Extract the [x, y] coordinate from the center of the cell holding the provided text.  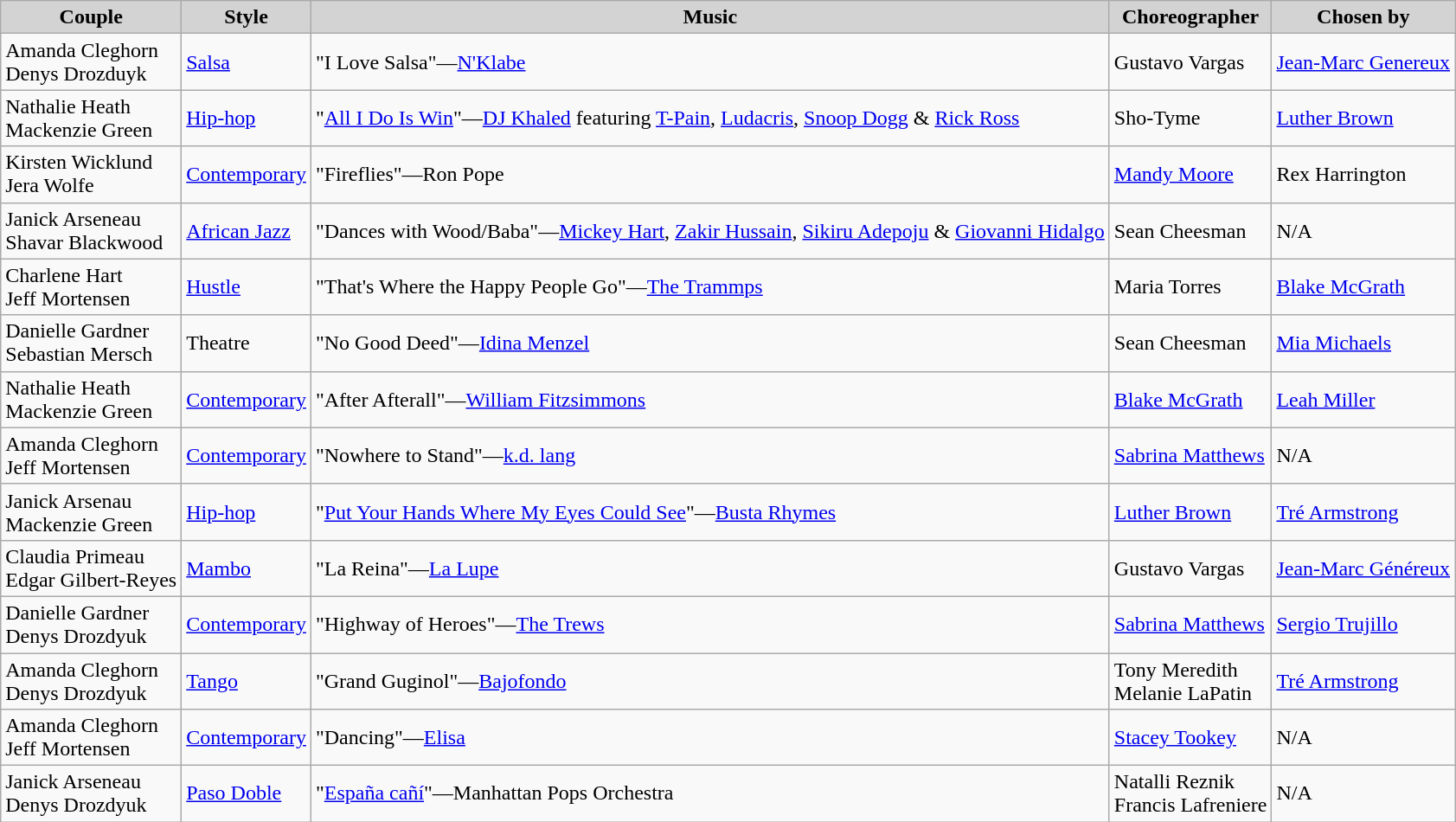
Jean-Marc Genereux [1363, 62]
"Fireflies"—Ron Pope [709, 175]
"I Love Salsa"—N'Klabe [709, 62]
Couple [92, 17]
Danielle GardnerSebastian Mersch [92, 343]
Amanda CleghornDenys Drozduyk [92, 62]
Style [247, 17]
Janick ArseneauDenys Drozdyuk [92, 794]
Rex Harrington [1363, 175]
African Jazz [247, 230]
Tango [247, 680]
Salsa [247, 62]
Kirsten WicklundJera Wolfe [92, 175]
Theatre [247, 343]
Mambo [247, 568]
"España cañí"—Manhattan Pops Orchestra [709, 794]
Music [709, 17]
"No Good Deed"—Idina Menzel [709, 343]
"After Afterall"—William Fitzsimmons [709, 400]
"That's Where the Happy People Go"—The Trammps [709, 287]
"Put Your Hands Where My Eyes Could See"—Busta Rhymes [709, 512]
Natalli ReznikFrancis Lafreniere [1190, 794]
Mandy Moore [1190, 175]
Charlene HartJeff Mortensen [92, 287]
"Grand Guginol"—Bajofondo [709, 680]
"Dances with Wood/Baba"—Mickey Hart, Zakir Hussain, Sikiru Adepoju & Giovanni Hidalgo [709, 230]
Maria Torres [1190, 287]
Tony MeredithMelanie LaPatin [1190, 680]
Janick ArsenauMackenzie Green [92, 512]
"Highway of Heroes"—The Trews [709, 625]
Chosen by [1363, 17]
Amanda CleghornDenys Drozdyuk [92, 680]
Leah Miller [1363, 400]
Hustle [247, 287]
Janick ArseneauShavar Blackwood [92, 230]
Mia Michaels [1363, 343]
Jean-Marc Généreux [1363, 568]
Danielle GardnerDenys Drozdyuk [92, 625]
"Dancing"—Elisa [709, 737]
"All I Do Is Win"—DJ Khaled featuring T-Pain, Ludacris, Snoop Dogg & Rick Ross [709, 118]
Claudia PrimeauEdgar Gilbert-Reyes [92, 568]
Choreographer [1190, 17]
"La Reina"—La Lupe [709, 568]
Sho-Tyme [1190, 118]
Stacey Tookey [1190, 737]
Paso Doble [247, 794]
"Nowhere to Stand"—k.d. lang [709, 455]
Sergio Trujillo [1363, 625]
